Locate the cell with the specified text and output its (x, y) center coordinate. 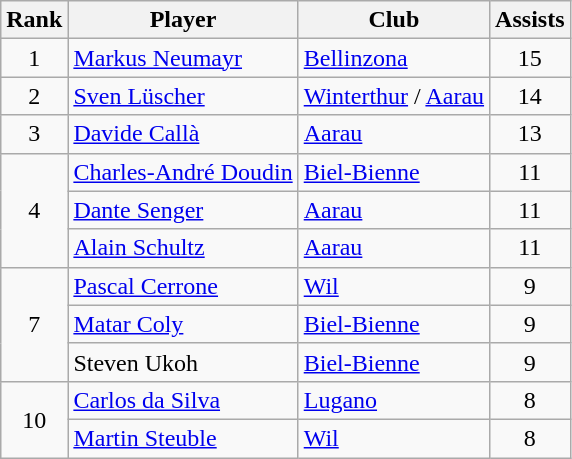
14 (530, 96)
Dante Senger (183, 210)
Matar Coly (183, 324)
Winterthur / Aarau (394, 96)
4 (34, 210)
Markus Neumayr (183, 58)
Steven Ukoh (183, 362)
Club (394, 20)
7 (34, 324)
Martin Steuble (183, 438)
1 (34, 58)
Charles-André Doudin (183, 172)
Alain Schultz (183, 248)
10 (34, 419)
Rank (34, 20)
Bellinzona (394, 58)
Davide Callà (183, 134)
2 (34, 96)
Pascal Cerrone (183, 286)
15 (530, 58)
Carlos da Silva (183, 400)
3 (34, 134)
Lugano (394, 400)
13 (530, 134)
Sven Lüscher (183, 96)
Player (183, 20)
Assists (530, 20)
